Detect which cell encompasses the target text, then output its (x, y) center coordinate. 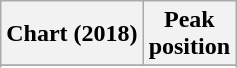
Peak position (189, 34)
Chart (2018) (72, 34)
